Return the (X, Y) coordinate for the center point of the cell that contains the specified text.  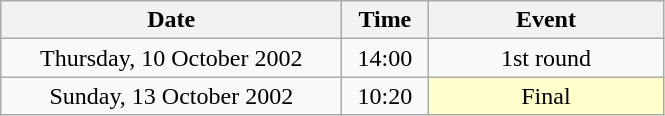
Sunday, 13 October 2002 (172, 96)
14:00 (385, 58)
1st round (546, 58)
10:20 (385, 96)
Date (172, 20)
Event (546, 20)
Time (385, 20)
Thursday, 10 October 2002 (172, 58)
Final (546, 96)
